Return the (X, Y) coordinate for the center point of the cell that contains the specified text.  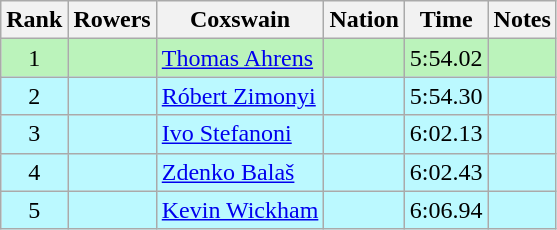
Nation (364, 20)
Rowers (112, 20)
Róbert Zimonyi (240, 96)
4 (34, 172)
Time (446, 20)
6:02.43 (446, 172)
Thomas Ahrens (240, 58)
6:02.13 (446, 134)
6:06.94 (446, 210)
Coxswain (240, 20)
2 (34, 96)
Ivo Stefanoni (240, 134)
5:54.30 (446, 96)
Kevin Wickham (240, 210)
Zdenko Balaš (240, 172)
3 (34, 134)
1 (34, 58)
Rank (34, 20)
5 (34, 210)
Notes (522, 20)
5:54.02 (446, 58)
